Detect which cell encompasses the target text, then output its (X, Y) center coordinate. 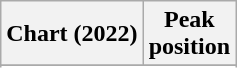
Chart (2022) (72, 34)
Peakposition (189, 34)
